Detect which cell encompasses the target text, then output its (X, Y) center coordinate. 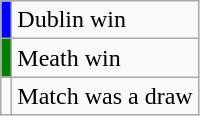
Meath win (105, 58)
Match was a draw (105, 96)
Dublin win (105, 20)
